Provide the (X, Y) coordinate of the cell's center where the given text is located.  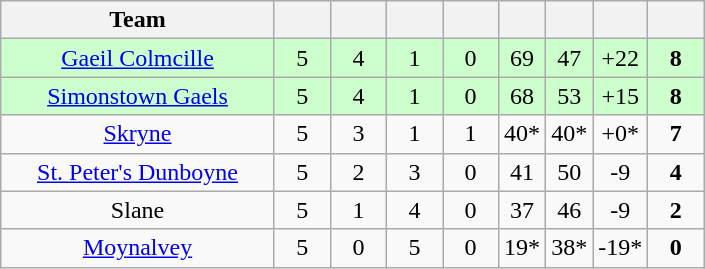
37 (522, 210)
Moynalvey (138, 248)
69 (522, 58)
+15 (620, 96)
50 (570, 172)
Simonstown Gaels (138, 96)
-19* (620, 248)
Gaeil Colmcille (138, 58)
+0* (620, 134)
68 (522, 96)
Slane (138, 210)
Team (138, 20)
19* (522, 248)
46 (570, 210)
53 (570, 96)
38* (570, 248)
7 (676, 134)
+22 (620, 58)
47 (570, 58)
41 (522, 172)
Skryne (138, 134)
St. Peter's Dunboyne (138, 172)
